Output the (x, y) coordinate of the center of the cell containing the given text.  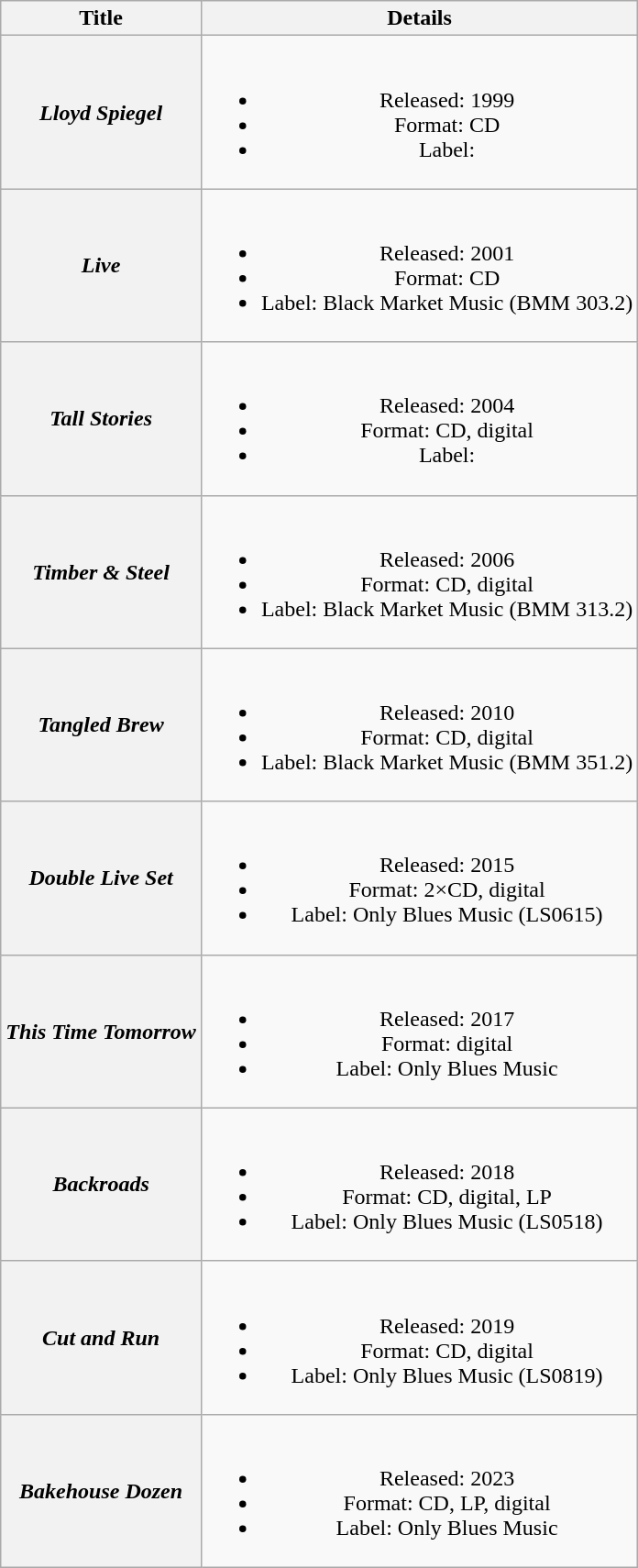
Tangled Brew (101, 724)
Released: 2017Format: digitalLabel: Only Blues Music (419, 1031)
Released: 2001Format: CDLabel: Black Market Music (BMM 303.2) (419, 266)
This Time Tomorrow (101, 1031)
Released: 2019Format: CD, digitalLabel: Only Blues Music (LS0819) (419, 1337)
Released: 2006Format: CD, digitalLabel: Black Market Music (BMM 313.2) (419, 572)
Bakehouse Dozen (101, 1491)
Tall Stories (101, 418)
Double Live Set (101, 878)
Lloyd Spiegel (101, 112)
Title (101, 18)
Released: 2023Format: CD, LP, digitalLabel: Only Blues Music (419, 1491)
Backroads (101, 1185)
Released: 1999Format: CDLabel: (419, 112)
Live (101, 266)
Released: 2018Format: CD, digital, LPLabel: Only Blues Music (LS0518) (419, 1185)
Released: 2010Format: CD, digitalLabel: Black Market Music (BMM 351.2) (419, 724)
Released: 2015Format: 2×CD, digitalLabel: Only Blues Music (LS0615) (419, 878)
Details (419, 18)
Released: 2004Format: CD, digitalLabel: (419, 418)
Cut and Run (101, 1337)
Timber & Steel (101, 572)
